Detect which cell encompasses the target text, then output its (x, y) center coordinate. 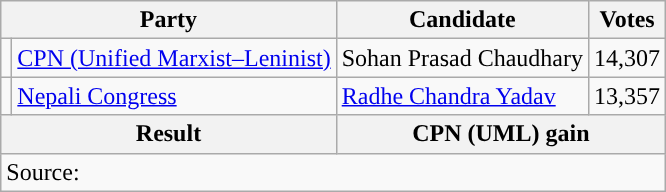
CPN (UML) gain (500, 134)
Candidate (462, 20)
Source: (334, 172)
Nepali Congress (174, 96)
Sohan Prasad Chaudhary (462, 58)
14,307 (628, 58)
Votes (628, 20)
Radhe Chandra Yadav (462, 96)
Party (168, 20)
13,357 (628, 96)
Result (168, 134)
CPN (Unified Marxist–Leninist) (174, 58)
